From the cell containing the given text, extract its center point as [X, Y] coordinate. 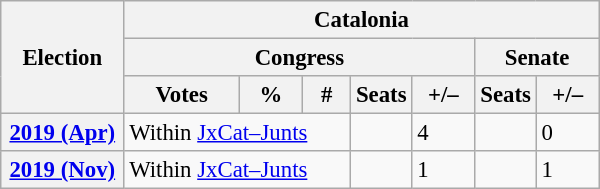
Catalonia [362, 20]
2019 (Nov) [62, 170]
# [327, 95]
Votes [182, 95]
Congress [300, 58]
% [270, 95]
4 [444, 133]
Election [62, 58]
2019 (Apr) [62, 133]
0 [568, 133]
Senate [537, 58]
